Return the [X, Y] coordinate for the center point of the cell that contains the specified text.  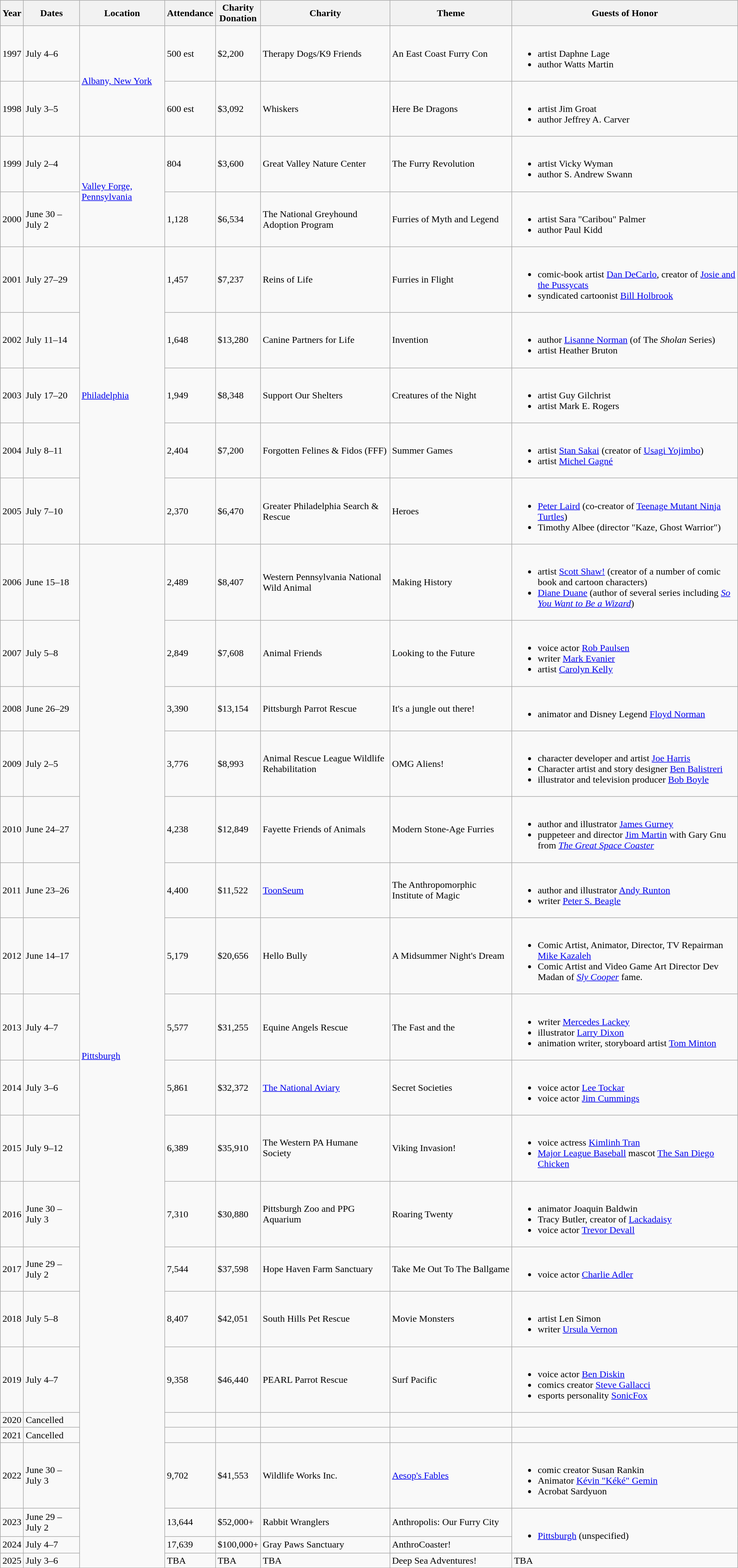
July 7–10 [52, 511]
The National Greyhound Adoption Program [325, 219]
$31,255 [238, 1027]
$7,237 [238, 280]
artist Stan Sakai (creator of Usagi Yojimbo)artist Michel Gagné [624, 450]
Therapy Dogs/K9 Friends [325, 54]
Secret Societies [451, 1088]
500 est [190, 54]
artist Guy Gilchristartist Mark E. Rogers [624, 395]
voice actor Rob Paulsenwriter Mark Evanierartist Carolyn Kelly [624, 653]
17,639 [190, 1545]
Guests of Honor [624, 13]
2014 [12, 1088]
Pittsburgh Parrot Rescue [325, 709]
9,702 [190, 1475]
July 2–5 [52, 764]
comic-book artist Dan DeCarlo, creator of Josie and the Pussycatssyndicated cartoonist Bill Holbrook [624, 280]
Philadelphia [122, 395]
$6,470 [238, 511]
$3,600 [238, 164]
13,644 [190, 1522]
2020 [12, 1420]
3,776 [190, 764]
$37,598 [238, 1269]
June 14–17 [52, 956]
2,370 [190, 511]
writer Mercedes Lackeyillustrator Larry Dixonanimation writer, storyboard artist Tom Minton [624, 1027]
Animal Rescue League Wildlife Rehabilitation [325, 764]
voice actor Lee Tockarvoice actor Jim Cummings [624, 1088]
4,238 [190, 830]
A Midsummer Night's Dream [451, 956]
artist Len Simonwriter Ursula Vernon [624, 1319]
Summer Games [451, 450]
artist Jim Groatauthor Jeffrey A. Carver [624, 109]
$32,372 [238, 1088]
Take Me Out To The Ballgame [451, 1269]
2,404 [190, 450]
Year [12, 13]
Pittsburgh (unspecified) [624, 1531]
1,949 [190, 395]
June 24–27 [52, 830]
ToonSeum [325, 890]
An East Coast Furry Con [451, 54]
Equine Angels Rescue [325, 1027]
2010 [12, 830]
Forgotten Felines & Fidos (FFF) [325, 450]
1997 [12, 54]
July 2–4 [52, 164]
$41,553 [238, 1475]
2015 [12, 1148]
The National Aviary [325, 1088]
animator Joaquin BaldwinTracy Butler, creator of Lackadaisyvoice actor Trevor Devall [624, 1214]
Comic Artist, Animator, Director, TV Repairman Mike KazalehComic Artist and Video Game Art Director Dev Madan of Sly Cooper fame. [624, 956]
Theme [451, 13]
2009 [12, 764]
character developer and artist Joe HarrisCharacter artist and story designer Ben Balistreriillustrator and television producer Bob Boyle [624, 764]
7,310 [190, 1214]
Here Be Dragons [451, 109]
6,389 [190, 1148]
Dates [52, 13]
Aesop's Fables [451, 1475]
$20,656 [238, 956]
Fayette Friends of Animals [325, 830]
Greater Philadelphia Search & Rescue [325, 511]
Hello Bully [325, 956]
2,849 [190, 653]
2013 [12, 1027]
Charity [325, 13]
5,577 [190, 1027]
$7,200 [238, 450]
2011 [12, 890]
8,407 [190, 1319]
Pittsburgh Zoo and PPG Aquarium [325, 1214]
Heroes [451, 511]
$13,280 [238, 340]
9,358 [190, 1379]
CharityDonation [238, 13]
2021 [12, 1435]
2017 [12, 1269]
animator and Disney Legend Floyd Norman [624, 709]
July 9–12 [52, 1148]
Creatures of the Night [451, 395]
Furries in Flight [451, 280]
author and illustrator Andy Runtonwriter Peter S. Beagle [624, 890]
Movie Monsters [451, 1319]
600 est [190, 109]
author and illustrator James Gurneypuppeteer and director Jim Martin with Gary Gnu from The Great Space Coaster [624, 830]
Gray Paws Sanctuary [325, 1545]
Viking Invasion! [451, 1148]
$6,534 [238, 219]
2012 [12, 956]
2007 [12, 653]
July 3–5 [52, 109]
July 27–29 [52, 280]
Anthropolis: Our Furry City [451, 1522]
South Hills Pet Rescue [325, 1319]
2001 [12, 280]
author Lisanne Norman (of The Sholan Series)artist Heather Bruton [624, 340]
7,544 [190, 1269]
1,457 [190, 280]
July 8–11 [52, 450]
Great Valley Nature Center [325, 164]
voice actress Kimlinh TranMajor League Baseball mascot The San Diego Chicken [624, 1148]
3,390 [190, 709]
1,128 [190, 219]
$8,993 [238, 764]
5,861 [190, 1088]
2022 [12, 1475]
Support Our Shelters [325, 395]
The Fast and the [451, 1027]
2008 [12, 709]
AnthroCoaster! [451, 1545]
1,648 [190, 340]
Canine Partners for Life [325, 340]
voice actor Charlie Adler [624, 1269]
1998 [12, 109]
Modern Stone-Age Furries [451, 830]
artist Daphne Lageauthor Watts Martin [624, 54]
Attendance [190, 13]
2024 [12, 1545]
Western Pennsylvania National Wild Animal [325, 582]
804 [190, 164]
Making History [451, 582]
PEARL Parrot Rescue [325, 1379]
June 26–29 [52, 709]
2025 [12, 1560]
2004 [12, 450]
June 30 – July 2 [52, 219]
artist Sara "Caribou" Palmerauthor Paul Kidd [624, 219]
Roaring Twenty [451, 1214]
Rabbit Wranglers [325, 1522]
1999 [12, 164]
2018 [12, 1319]
Surf Pacific [451, 1379]
$7,608 [238, 653]
The Western PA Humane Society [325, 1148]
artist Vicky Wymanauthor S. Andrew Swann [624, 164]
Deep Sea Adventures! [451, 1560]
Peter Laird (co-creator of Teenage Mutant Ninja Turtles)Timothy Albee (director "Kaze, Ghost Warrior") [624, 511]
OMG Aliens! [451, 764]
2005 [12, 511]
$8,407 [238, 582]
Reins of Life [325, 280]
2019 [12, 1379]
$100,000+ [238, 1545]
2003 [12, 395]
Invention [451, 340]
5,179 [190, 956]
The Furry Revolution [451, 164]
$13,154 [238, 709]
$35,910 [238, 1148]
2002 [12, 340]
June 15–18 [52, 582]
Animal Friends [325, 653]
Whiskers [325, 109]
2,489 [190, 582]
July 11–14 [52, 340]
Albany, New York [122, 81]
comic creator Susan RankinAnimator Kévin "Kéké" GeminAcrobat Sardyuon [624, 1475]
$46,440 [238, 1379]
$11,522 [238, 890]
2016 [12, 1214]
Hope Haven Farm Sanctuary [325, 1269]
$12,849 [238, 830]
July 4–6 [52, 54]
$30,880 [238, 1214]
2000 [12, 219]
$8,348 [238, 395]
$52,000+ [238, 1522]
Wildlife Works Inc. [325, 1475]
$42,051 [238, 1319]
June 23–26 [52, 890]
The Anthropomorphic Institute of Magic [451, 890]
4,400 [190, 890]
July 17–20 [52, 395]
$3,092 [238, 109]
Pittsburgh [122, 1056]
Valley Forge, Pennsylvania [122, 192]
$2,200 [238, 54]
Furries of Myth and Legend [451, 219]
Location [122, 13]
It's a jungle out there! [451, 709]
voice actor Ben Diskincomics creator Steve Gallacciesports personality SonicFox [624, 1379]
Looking to the Future [451, 653]
2023 [12, 1522]
2006 [12, 582]
